Provide the (x, y) coordinate of the cell's center where the given text is located.  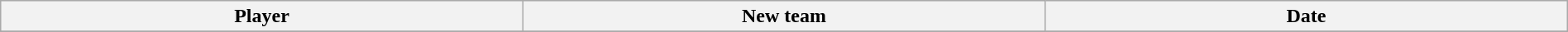
Player (262, 16)
Date (1307, 16)
New team (784, 16)
